Return (x, y) of the center of cell containing provided text 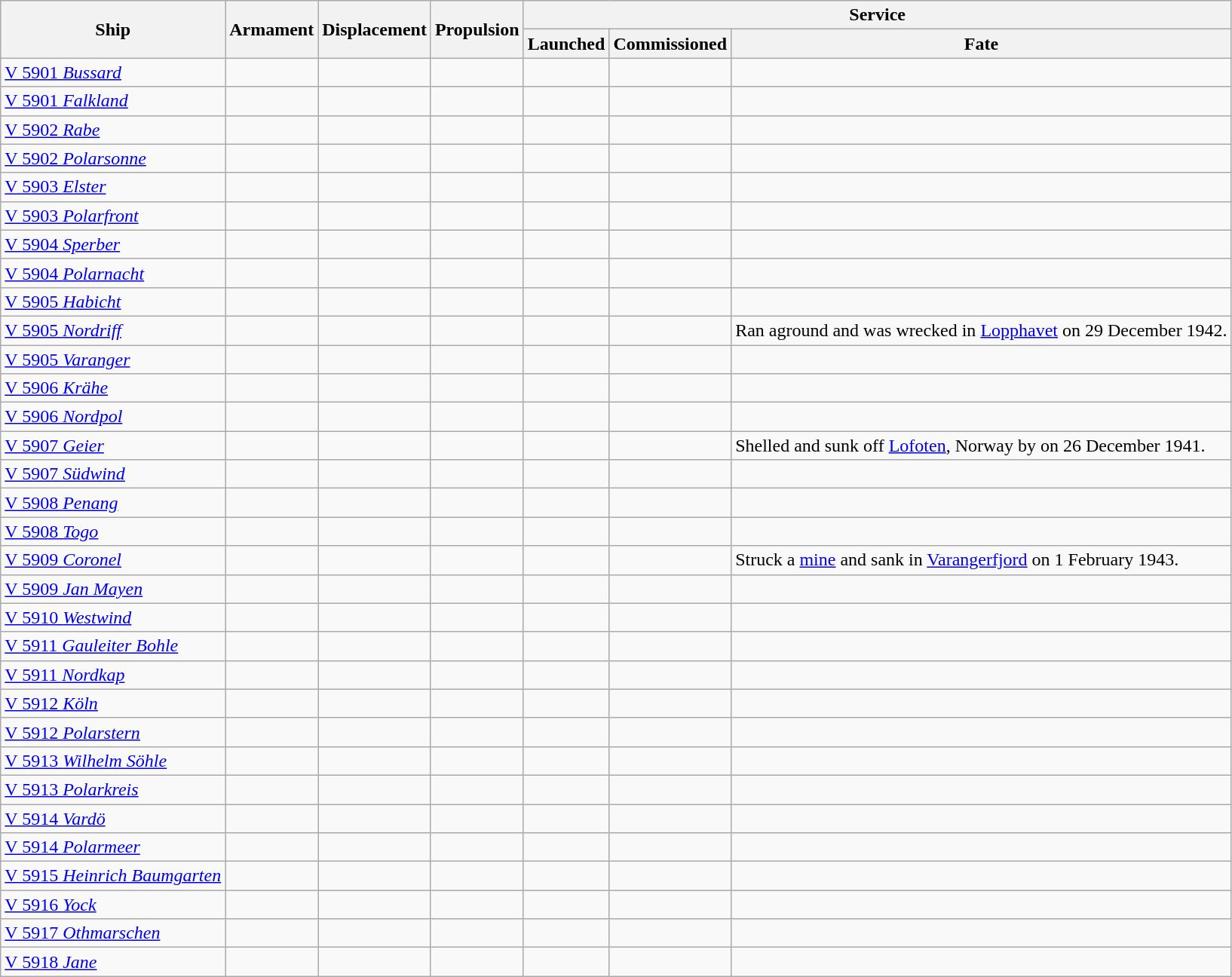
V 5904 Sperber (113, 244)
V 5905 Varanger (113, 360)
V 5914 Polarmeer (113, 847)
Ran aground and was wrecked in Lopphavet on 29 December 1942. (982, 330)
Propulsion (477, 29)
V 5906 Nordpol (113, 417)
V 5901 Bussard (113, 72)
V 5918 Jane (113, 962)
Commissioned (670, 44)
Service (878, 15)
V 5907 Südwind (113, 474)
V 5905 Nordriff (113, 330)
V 5906 Krähe (113, 388)
V 5903 Elster (113, 187)
V 5904 Polarnacht (113, 273)
V 5908 Penang (113, 503)
V 5912 Polarstern (113, 732)
V 5914 Vardö (113, 818)
V 5916 Yock (113, 905)
V 5907 Geier (113, 446)
V 5909 Jan Mayen (113, 589)
V 5902 Rabe (113, 130)
Shelled and sunk off Lofoten, Norway by on 26 December 1941. (982, 446)
V 5912 Köln (113, 703)
Fate (982, 44)
Ship (113, 29)
Armament (271, 29)
Struck a mine and sank in Varangerfjord on 1 February 1943. (982, 560)
V 5908 Togo (113, 531)
V 5913 Polarkreis (113, 789)
V 5910 Westwind (113, 617)
V 5913 Wilhelm Söhle (113, 761)
V 5911 Nordkap (113, 675)
V 5915 Heinrich Baumgarten (113, 876)
V 5903 Polarfront (113, 216)
V 5901 Falkland (113, 101)
V 5905 Habicht (113, 302)
V 5902 Polarsonne (113, 158)
V 5911 Gauleiter Bohle (113, 646)
Displacement (375, 29)
Launched (566, 44)
V 5909 Coronel (113, 560)
V 5917 Othmarschen (113, 933)
